Capture the cell that displays the provided text and extract its [x, y] central coordinate. 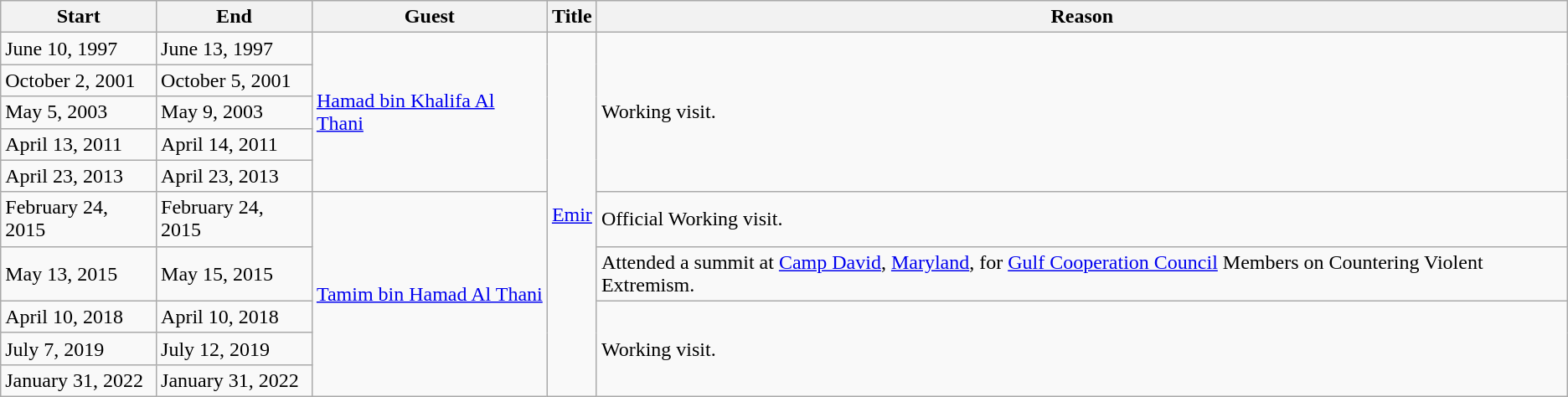
Hamad bin Khalifa Al Thani [429, 112]
July 7, 2019 [79, 348]
Start [79, 17]
October 5, 2001 [235, 80]
June 13, 1997 [235, 49]
Reason [1082, 17]
May 5, 2003 [79, 112]
October 2, 2001 [79, 80]
Guest [429, 17]
Attended a summit at Camp David, Maryland, for Gulf Cooperation Council Members on Countering Violent Extremism. [1082, 273]
May 9, 2003 [235, 112]
Emir [571, 214]
Tamim bin Hamad Al Thani [429, 294]
Title [571, 17]
May 13, 2015 [79, 273]
April 14, 2011 [235, 144]
End [235, 17]
July 12, 2019 [235, 348]
May 15, 2015 [235, 273]
April 13, 2011 [79, 144]
June 10, 1997 [79, 49]
Official Working visit. [1082, 219]
